Search for the cell housing the specified text and yield its [x, y] center coordinate. 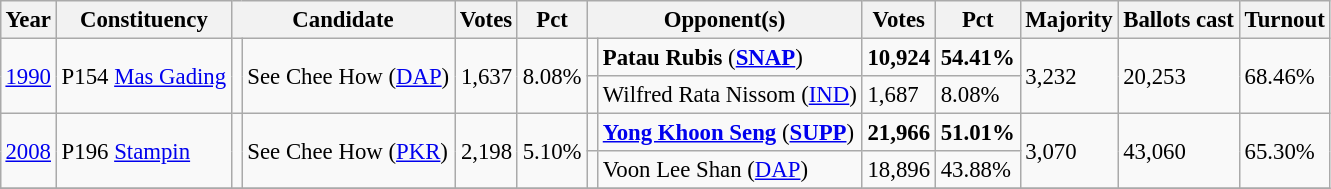
65.30% [1284, 152]
Patau Rubis (SNAP) [730, 57]
51.01% [978, 133]
21,966 [898, 133]
3,070 [1069, 152]
1,637 [486, 76]
Turnout [1284, 20]
2008 [28, 152]
See Chee How (PKR) [348, 152]
10,924 [898, 57]
Yong Khoon Seng (SUPP) [730, 133]
43.88% [978, 170]
18,896 [898, 170]
Constituency [144, 20]
1,687 [898, 95]
Candidate [342, 20]
54.41% [978, 57]
68.46% [1284, 76]
Voon Lee Shan (DAP) [730, 170]
3,232 [1069, 76]
Wilfred Rata Nissom (IND) [730, 95]
Ballots cast [1178, 20]
P154 Mas Gading [144, 76]
Year [28, 20]
See Chee How (DAP) [348, 76]
43,060 [1178, 152]
20,253 [1178, 76]
Opponent(s) [724, 20]
Majority [1069, 20]
2,198 [486, 152]
1990 [28, 76]
5.10% [552, 152]
P196 Stampin [144, 152]
